Extract the (x, y) coordinate from the center of the cell holding the provided text.  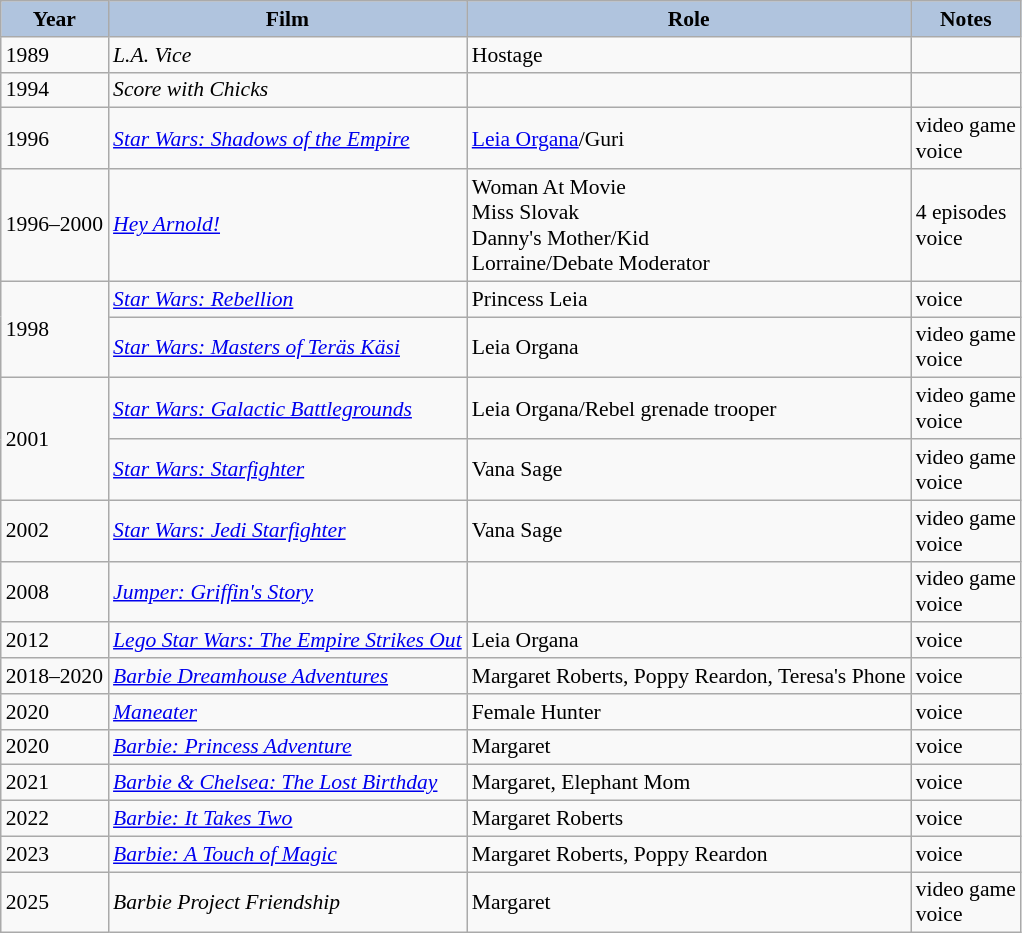
Star Wars: Jedi Starfighter (288, 530)
Leia Organa/Guri (689, 138)
1998 (54, 330)
Lego Star Wars: The Empire Strikes Out (288, 641)
Star Wars: Rebellion (288, 299)
Star Wars: Shadows of the Empire (288, 138)
Year (54, 19)
Barbie & Chelsea: The Lost Birthday (288, 783)
Margaret, Elephant Mom (689, 783)
Film (288, 19)
2001 (54, 439)
Star Wars: Masters of Teräs Käsi (288, 348)
Score with Chicks (288, 90)
2018–2020 (54, 676)
Margaret Roberts, Poppy Reardon, Teresa's Phone (689, 676)
Leia Organa/Rebel grenade trooper (689, 408)
2008 (54, 592)
Barbie: Princess Adventure (288, 747)
Barbie Project Friendship (288, 902)
Margaret Roberts (689, 819)
Jumper: Griffin's Story (288, 592)
video game voice (966, 138)
2023 (54, 854)
Barbie: It Takes Two (288, 819)
Notes (966, 19)
Role (689, 19)
Maneater (288, 712)
Female Hunter (689, 712)
2002 (54, 530)
1989 (54, 55)
1996–2000 (54, 225)
Star Wars: Galactic Battlegrounds (288, 408)
2022 (54, 819)
Woman At MovieMiss SlovakDanny's Mother/KidLorraine/Debate Moderator (689, 225)
Hostage (689, 55)
1996 (54, 138)
Barbie: A Touch of Magic (288, 854)
2012 (54, 641)
Margaret Roberts, Poppy Reardon (689, 854)
Hey Arnold! (288, 225)
2021 (54, 783)
Princess Leia (689, 299)
Star Wars: Starfighter (288, 470)
4 episodesvoice (966, 225)
L.A. Vice (288, 55)
1994 (54, 90)
Barbie Dreamhouse Adventures (288, 676)
2025 (54, 902)
